Pinpoint the cell where the given text exists, returning its [X, Y] midpoint coordinate. 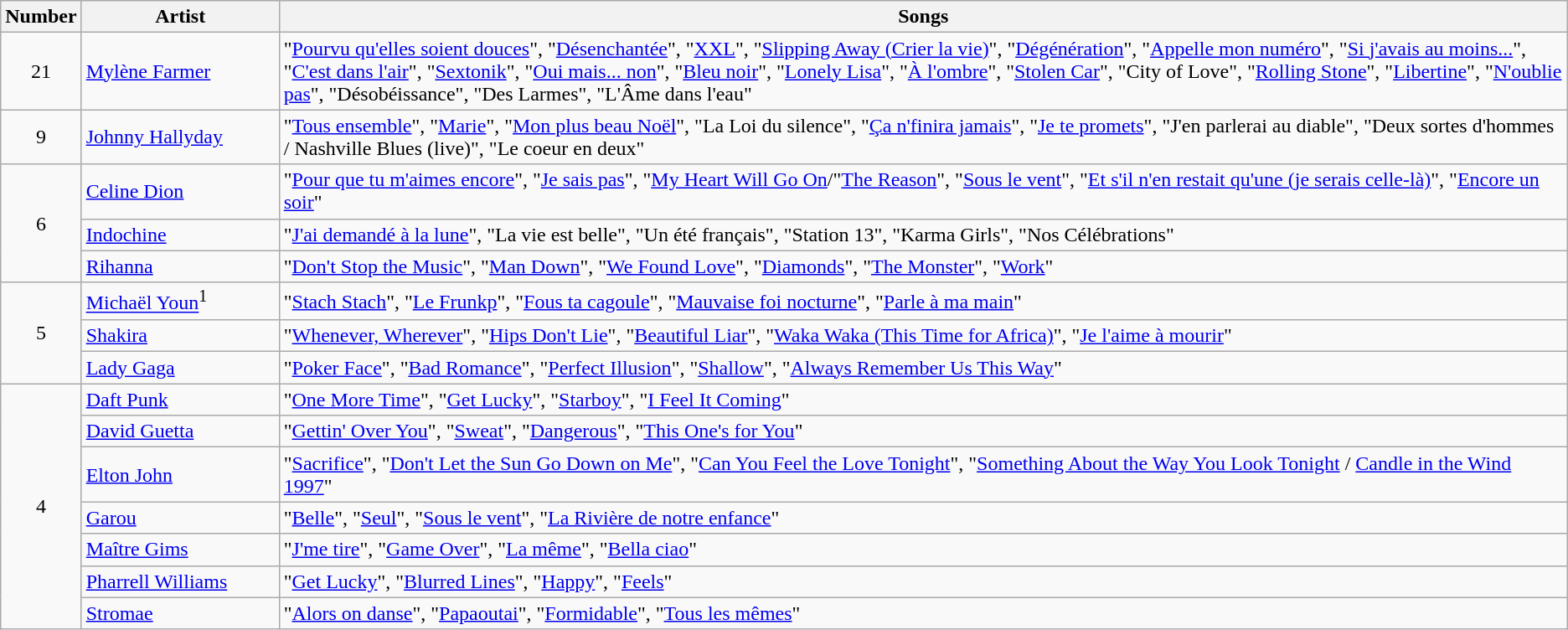
"Sacrifice", "Don't Let the Sun Go Down on Me", "Can You Feel the Love Tonight", "Something About the Way You Look Tonight / Candle in the Wind 1997" [923, 474]
"Gettin' Over You", "Sweat", "Dangerous", "This One's for You" [923, 431]
Daft Punk [180, 400]
Rihanna [180, 266]
Songs [923, 17]
Celine Dion [180, 191]
Pharrell Williams [180, 581]
Shakira [180, 336]
"Poker Face", "Bad Romance", "Perfect Illusion", "Shallow", "Always Remember Us This Way" [923, 368]
"J'ai demandé à la lune", "La vie est belle", "Un été français", "Station 13", "Karma Girls", "Nos Célébrations" [923, 235]
4 [41, 506]
9 [41, 137]
"Whenever, Wherever", "Hips Don't Lie", "Beautiful Liar", "Waka Waka (This Time for Africa)", "Je l'aime à mourir" [923, 336]
Lady Gaga [180, 368]
Artist [180, 17]
"Get Lucky", "Blurred Lines", "Happy", "Feels" [923, 581]
21 [41, 71]
Mylène Farmer [180, 71]
Stromae [180, 613]
"J'me tire", "Game Over", "La même", "Bella ciao" [923, 550]
Maître Gims [180, 550]
Number [41, 17]
David Guetta [180, 431]
"Don't Stop the Music", "Man Down", "We Found Love", "Diamonds", "The Monster", "Work" [923, 266]
"Belle", "Seul", "Sous le vent", "La Rivière de notre enfance" [923, 518]
"One More Time", "Get Lucky", "Starboy", "I Feel It Coming" [923, 400]
5 [41, 333]
Indochine [180, 235]
Garou [180, 518]
Johnny Hallyday [180, 137]
"Alors on danse", "Papaoutai", "Formidable", "Tous les mêmes" [923, 613]
Michaël Youn1 [180, 302]
6 [41, 223]
"Stach Stach", "Le Frunkp", "Fous ta cagoule", "Mauvaise foi nocturne", "Parle à ma main" [923, 302]
Elton John [180, 474]
